Provide the [x, y] coordinate of the cell's center where the given text is located.  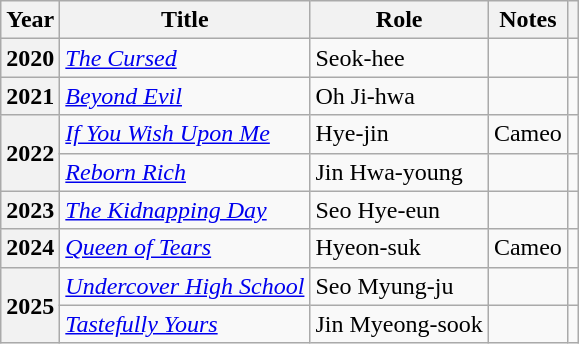
Title [185, 20]
Notes [528, 20]
2020 [30, 58]
Hyeon-suk [399, 248]
Seok-hee [399, 58]
If You Wish Upon Me [185, 134]
Role [399, 20]
The Cursed [185, 58]
2025 [30, 305]
Undercover High School [185, 286]
Year [30, 20]
Seo Hye-eun [399, 210]
Tastefully Yours [185, 324]
Queen of Tears [185, 248]
Hye-jin [399, 134]
2024 [30, 248]
Oh Ji-hwa [399, 96]
Jin Myeong-sook [399, 324]
2021 [30, 96]
Beyond Evil [185, 96]
2022 [30, 153]
Jin Hwa-young [399, 172]
The Kidnapping Day [185, 210]
Seo Myung-ju [399, 286]
Reborn Rich [185, 172]
2023 [30, 210]
